Return (X, Y) of the center of cell containing provided text 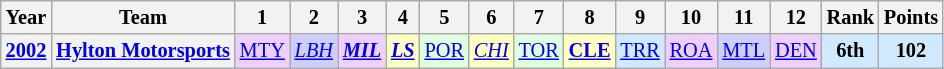
Rank (850, 17)
4 (402, 17)
CLE (590, 51)
12 (796, 17)
6th (850, 51)
Team (143, 17)
MIL (362, 51)
MTL (744, 51)
6 (492, 17)
CHI (492, 51)
TRR (640, 51)
TOR (539, 51)
Year (26, 17)
DEN (796, 51)
ROA (692, 51)
7 (539, 17)
2 (314, 17)
2002 (26, 51)
3 (362, 17)
Points (911, 17)
Hylton Motorsports (143, 51)
5 (444, 17)
102 (911, 51)
9 (640, 17)
1 (262, 17)
10 (692, 17)
MTY (262, 51)
11 (744, 17)
LBH (314, 51)
LS (402, 51)
POR (444, 51)
8 (590, 17)
